Detect which cell encompasses the target text, then output its [x, y] center coordinate. 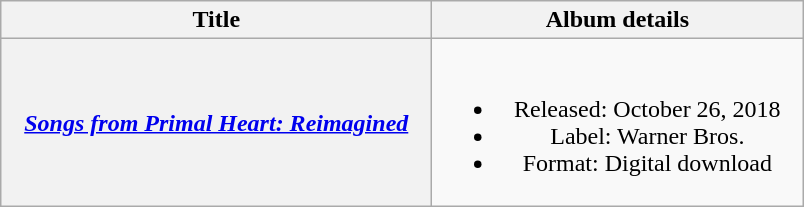
Songs from Primal Heart: Reimagined [216, 122]
Released: October 26, 2018Label: Warner Bros.Format: Digital download [618, 122]
Album details [618, 20]
Title [216, 20]
